Capture the cell that displays the provided text and extract its (x, y) central coordinate. 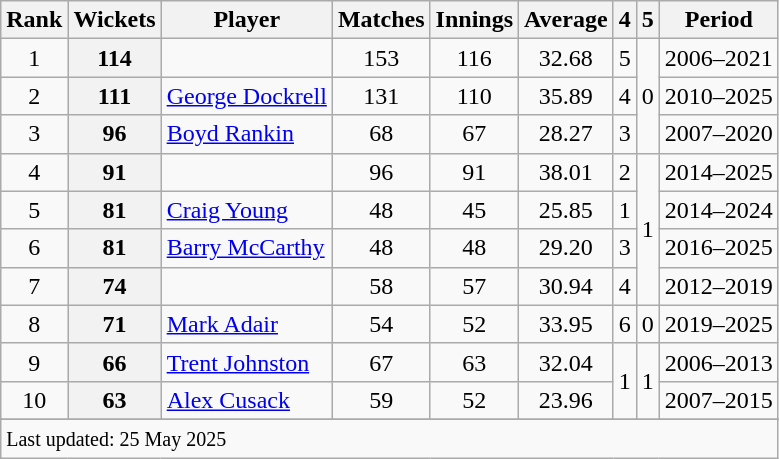
7 (34, 286)
116 (474, 58)
9 (34, 362)
Average (566, 20)
2006–2021 (718, 58)
33.95 (566, 324)
10 (34, 400)
38.01 (566, 172)
Mark Adair (246, 324)
114 (114, 58)
74 (114, 286)
Craig Young (246, 210)
2014–2024 (718, 210)
45 (474, 210)
2010–2025 (718, 96)
8 (34, 324)
57 (474, 286)
28.27 (566, 134)
71 (114, 324)
59 (381, 400)
23.96 (566, 400)
2016–2025 (718, 248)
68 (381, 134)
2007–2020 (718, 134)
Innings (474, 20)
58 (381, 286)
Alex Cusack (246, 400)
2006–2013 (718, 362)
54 (381, 324)
2012–2019 (718, 286)
32.68 (566, 58)
153 (381, 58)
2007–2015 (718, 400)
131 (381, 96)
29.20 (566, 248)
Player (246, 20)
30.94 (566, 286)
Rank (34, 20)
Wickets (114, 20)
Last updated: 25 May 2025 (390, 438)
Period (718, 20)
66 (114, 362)
Matches (381, 20)
25.85 (566, 210)
Barry McCarthy (246, 248)
35.89 (566, 96)
2019–2025 (718, 324)
George Dockrell (246, 96)
Trent Johnston (246, 362)
32.04 (566, 362)
111 (114, 96)
2014–2025 (718, 172)
Boyd Rankin (246, 134)
110 (474, 96)
